Provide the (x, y) coordinate of the cell's center where the given text is located.  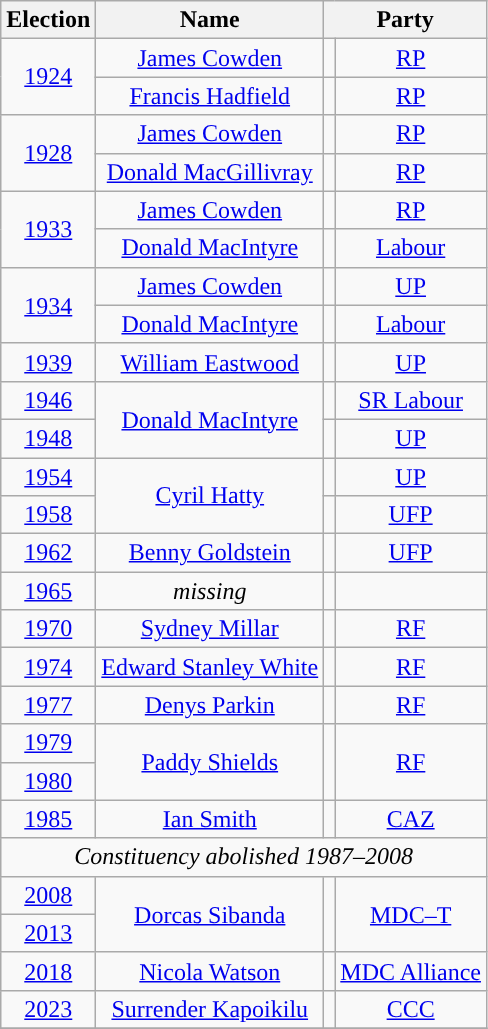
1924 (48, 77)
1934 (48, 305)
Ian Smith (210, 819)
1980 (48, 781)
Cyril Hatty (210, 496)
Donald MacGillivray (210, 172)
2023 (48, 1009)
1928 (48, 153)
CCC (411, 1009)
MDC–T (411, 914)
1985 (48, 819)
1977 (48, 705)
Dorcas Sibanda (210, 914)
Surrender Kapoikilu (210, 1009)
Edward Stanley White (210, 667)
2013 (48, 933)
1970 (48, 629)
1946 (48, 400)
Name (210, 20)
1948 (48, 438)
SR Labour (411, 400)
Denys Parkin (210, 705)
CAZ (411, 819)
2018 (48, 971)
1962 (48, 553)
Paddy Shields (210, 762)
1974 (48, 667)
1958 (48, 515)
1933 (48, 229)
Nicola Watson (210, 971)
1965 (48, 591)
William Eastwood (210, 362)
Election (48, 20)
1979 (48, 743)
1939 (48, 362)
Benny Goldstein (210, 553)
Constituency abolished 1987–2008 (244, 857)
MDC Alliance (411, 971)
Sydney Millar (210, 629)
Francis Hadfield (210, 96)
2008 (48, 895)
missing (210, 591)
Party (406, 20)
1954 (48, 477)
